Determine the (x, y) coordinate at the center of the cell enclosing the given text.  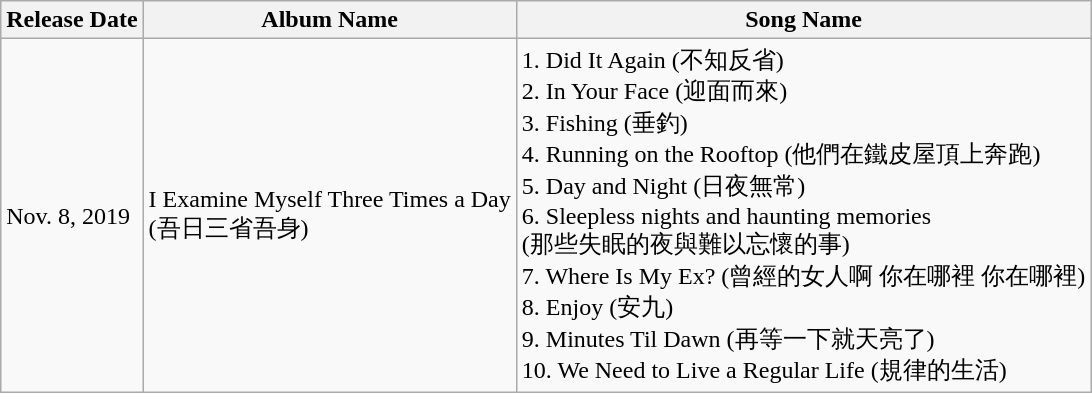
Song Name (804, 20)
Nov. 8, 2019 (72, 216)
Album Name (330, 20)
I Examine Myself Three Times a Day(吾日三省吾身) (330, 216)
Release Date (72, 20)
